Pinpoint the cell where the given text exists, returning its [x, y] midpoint coordinate. 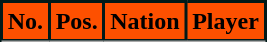
Nation [145, 22]
Pos. [76, 22]
Player [226, 22]
No. [26, 22]
